Pinpoint the cell where the given text exists, returning its (X, Y) midpoint coordinate. 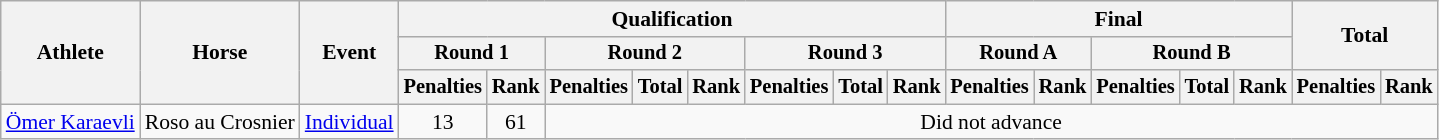
Round 2 (645, 54)
13 (443, 122)
Round 1 (472, 54)
Ömer Karaevli (70, 122)
61 (516, 122)
Horse (220, 52)
Final (1118, 19)
Roso au Crosnier (220, 122)
Athlete (70, 52)
Did not advance (992, 122)
Qualification (672, 19)
Event (350, 52)
Round B (1191, 54)
Round 3 (845, 54)
Individual (350, 122)
Round A (1018, 54)
